Output the [X, Y] coordinate of the center of the cell containing the given text.  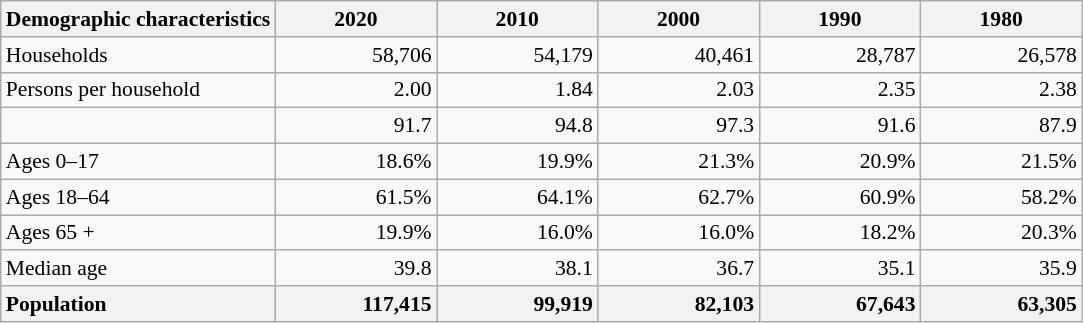
Ages 65 + [138, 233]
58.2% [1002, 197]
1980 [1002, 19]
1990 [840, 19]
Population [138, 304]
2020 [356, 19]
Households [138, 55]
61.5% [356, 197]
2.00 [356, 90]
Ages 18–64 [138, 197]
97.3 [678, 126]
91.7 [356, 126]
Persons per household [138, 90]
20.9% [840, 162]
87.9 [1002, 126]
2.03 [678, 90]
Ages 0–17 [138, 162]
54,179 [518, 55]
26,578 [1002, 55]
67,643 [840, 304]
82,103 [678, 304]
63,305 [1002, 304]
21.3% [678, 162]
62.7% [678, 197]
39.8 [356, 269]
91.6 [840, 126]
21.5% [1002, 162]
58,706 [356, 55]
Demographic characteristics [138, 19]
60.9% [840, 197]
18.6% [356, 162]
35.9 [1002, 269]
94.8 [518, 126]
117,415 [356, 304]
99,919 [518, 304]
Median age [138, 269]
40,461 [678, 55]
2.38 [1002, 90]
18.2% [840, 233]
28,787 [840, 55]
38.1 [518, 269]
2.35 [840, 90]
36.7 [678, 269]
64.1% [518, 197]
2010 [518, 19]
2000 [678, 19]
35.1 [840, 269]
1.84 [518, 90]
20.3% [1002, 233]
